Return (x, y) of the center of cell containing provided text 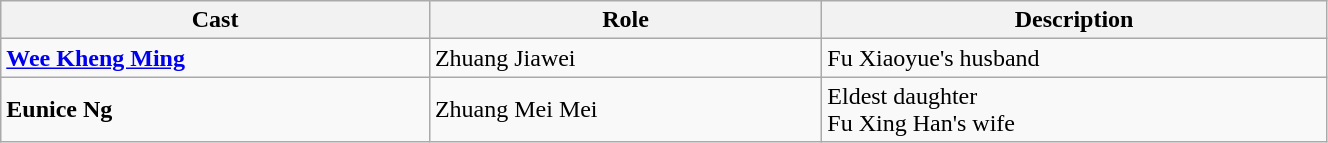
Zhuang Jiawei (625, 58)
Role (625, 20)
Zhuang Mei Mei (625, 110)
Eldest daughterFu Xing Han's wife (1074, 110)
Fu Xiaoyue's husband (1074, 58)
Eunice Ng (216, 110)
Description (1074, 20)
Wee Kheng Ming (216, 58)
Cast (216, 20)
